For the text-containing cell, return its midpoint in (x, y) coordinate format. 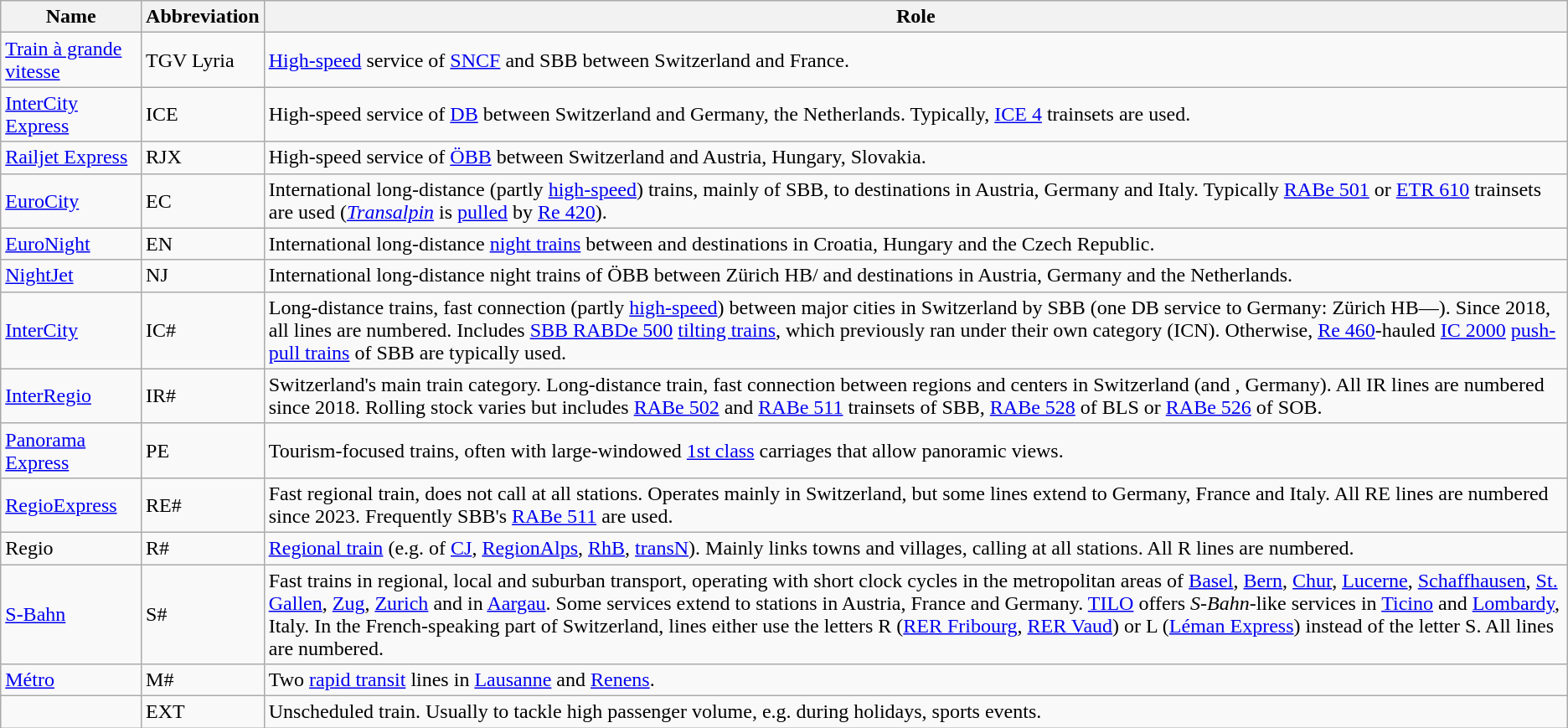
Panorama Express (71, 451)
S-Bahn (71, 615)
EXT (203, 712)
International long-distance night trains of ÖBB between Zürich HB/ and destinations in Austria, Germany and the Netherlands. (916, 276)
RegioExpress (71, 504)
NJ (203, 276)
Name (71, 17)
EC (203, 201)
PE (203, 451)
High-speed service of ÖBB between Switzerland and Austria, Hungary, Slovakia. (916, 157)
R# (203, 548)
Role (916, 17)
ICE (203, 114)
Regional train (e.g. of CJ, RegionAlps, RhB, transN). Mainly links towns and villages, calling at all stations. All R lines are numbered. (916, 548)
Railjet Express (71, 157)
NightJet (71, 276)
InterRegio (71, 395)
High-speed service of DB between Switzerland and Germany, the Netherlands. Typically, ICE 4 trainsets are used. (916, 114)
Unscheduled train. Usually to tackle high passenger volume, e.g. during holidays, sports events. (916, 712)
InterCity Express (71, 114)
EN (203, 244)
IR# (203, 395)
TGV Lyria (203, 60)
Abbreviation (203, 17)
Two rapid transit lines in Lausanne and Renens. (916, 680)
Métro (71, 680)
RE# (203, 504)
InterCity (71, 330)
IC# (203, 330)
M# (203, 680)
International long-distance night trains between and destinations in Croatia, Hungary and the Czech Republic. (916, 244)
Train à grande vitesse (71, 60)
Tourism-focused trains, often with large-windowed 1st class carriages that allow panoramic views. (916, 451)
RJX (203, 157)
EuroCity (71, 201)
Regio (71, 548)
EuroNight (71, 244)
S# (203, 615)
High-speed service of SNCF and SBB between Switzerland and France. (916, 60)
